Return the [x, y] coordinate for the center point of the cell that contains the specified text.  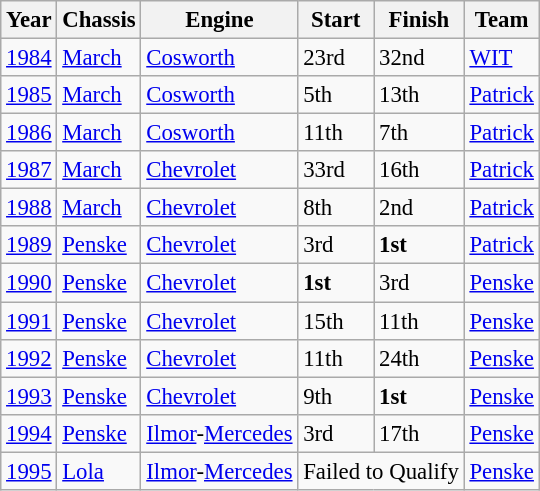
Engine [220, 20]
1991 [29, 321]
1985 [29, 95]
Start [336, 20]
8th [336, 208]
15th [336, 321]
13th [419, 95]
2nd [419, 208]
5th [336, 95]
24th [419, 358]
Year [29, 20]
33rd [336, 170]
Chassis [99, 20]
Lola [99, 471]
17th [419, 433]
1989 [29, 245]
Team [502, 20]
1987 [29, 170]
1988 [29, 208]
1990 [29, 283]
1995 [29, 471]
32nd [419, 58]
9th [336, 396]
1992 [29, 358]
16th [419, 170]
7th [419, 133]
WIT [502, 58]
Failed to Qualify [381, 471]
1994 [29, 433]
23rd [336, 58]
1993 [29, 396]
1984 [29, 58]
Finish [419, 20]
1986 [29, 133]
